Extract the (X, Y) coordinate from the center of the cell holding the provided text.  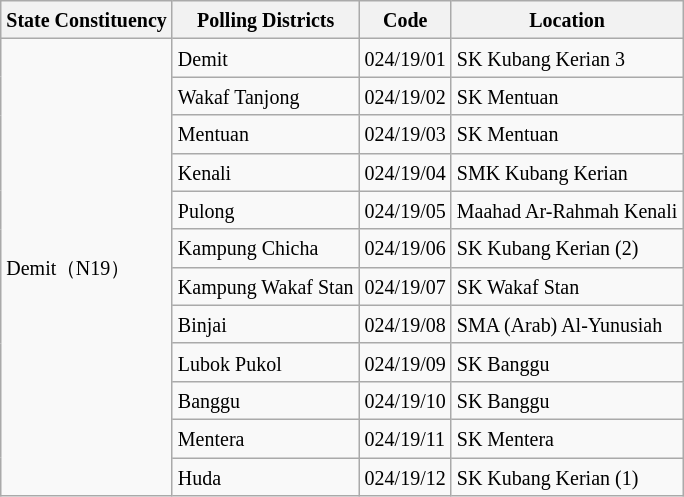
Lubok Pukol (266, 362)
SK Wakaf Stan (567, 286)
SK Kubang Kerian (2) (567, 248)
024/19/05 (405, 210)
SMK Kubang Kerian (567, 172)
024/19/04 (405, 172)
024/19/10 (405, 400)
024/19/06 (405, 248)
Binjai (266, 324)
024/19/02 (405, 96)
State Constituency (87, 20)
Polling Districts (266, 20)
024/19/07 (405, 286)
Kenali (266, 172)
SK Kubang Kerian (1) (567, 477)
024/19/08 (405, 324)
Wakaf Tanjong (266, 96)
024/19/09 (405, 362)
024/19/03 (405, 134)
Location (567, 20)
SK Kubang Kerian 3 (567, 58)
024/19/11 (405, 438)
Banggu (266, 400)
Code (405, 20)
SMA (Arab) Al-Yunusiah (567, 324)
Pulong (266, 210)
Mentuan (266, 134)
Kampung Wakaf Stan (266, 286)
Maahad Ar-Rahmah Kenali (567, 210)
Demit (266, 58)
024/19/12 (405, 477)
024/19/01 (405, 58)
Huda (266, 477)
Mentera (266, 438)
SK Mentera (567, 438)
Kampung Chicha (266, 248)
Demit（N19） (87, 268)
